Pinpoint the cell where the given text exists, returning its (X, Y) midpoint coordinate. 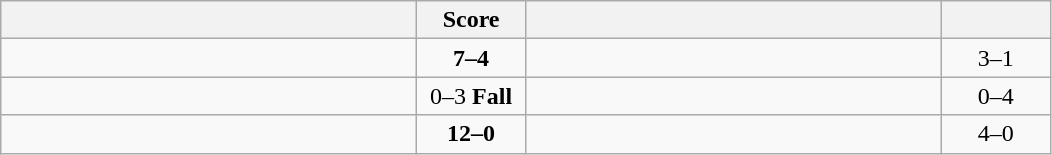
0–4 (996, 96)
4–0 (996, 134)
Score (472, 20)
7–4 (472, 58)
12–0 (472, 134)
0–3 Fall (472, 96)
3–1 (996, 58)
